For the text-containing cell, return its midpoint in (X, Y) coordinate format. 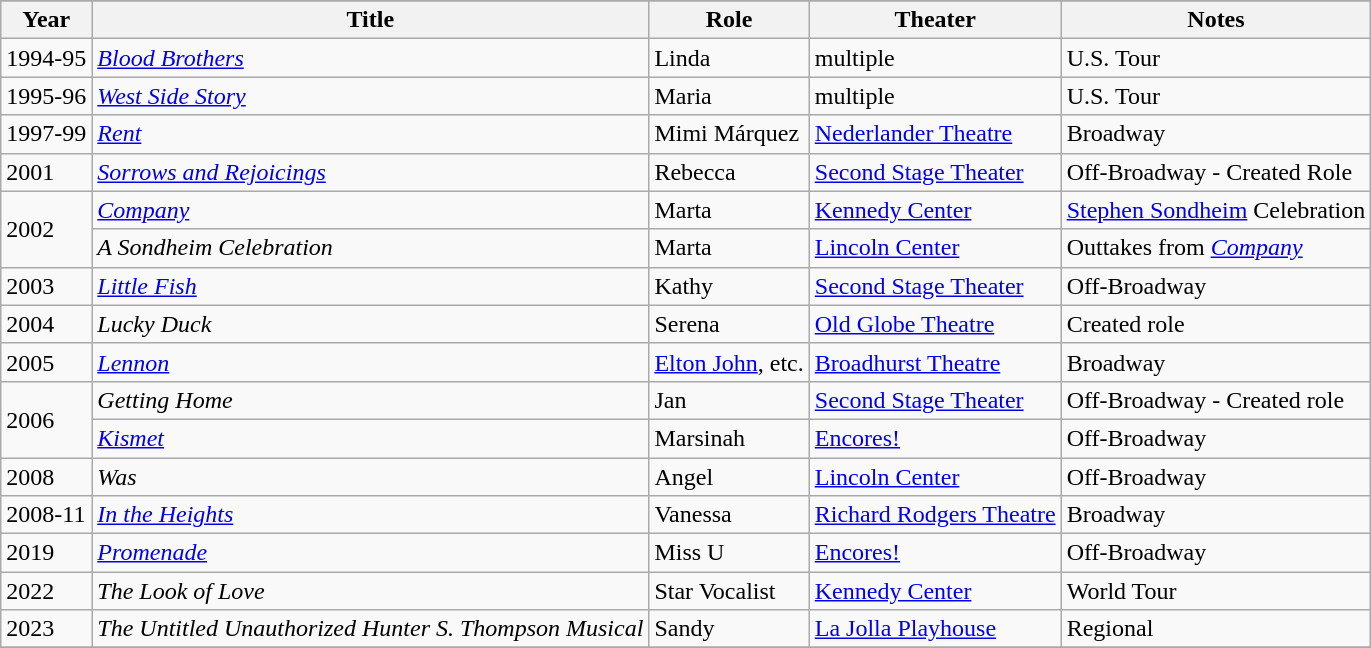
Promenade (370, 553)
Title (370, 20)
Off-Broadway - Created Role (1216, 172)
West Side Story (370, 96)
Blood Brothers (370, 58)
In the Heights (370, 515)
Richard Rodgers Theatre (935, 515)
2003 (46, 286)
Vanessa (729, 515)
Regional (1216, 629)
Serena (729, 324)
2002 (46, 229)
Outtakes from Company (1216, 248)
Theater (935, 20)
World Tour (1216, 591)
Elton John, etc. (729, 362)
Role (729, 20)
Lucky Duck (370, 324)
Marsinah (729, 438)
2006 (46, 419)
2005 (46, 362)
Old Globe Theatre (935, 324)
Year (46, 20)
Sorrows and Rejoicings (370, 172)
Miss U (729, 553)
Sandy (729, 629)
2008-11 (46, 515)
Rent (370, 134)
Kathy (729, 286)
Broadhurst Theatre (935, 362)
Notes (1216, 20)
1997-99 (46, 134)
Linda (729, 58)
The Look of Love (370, 591)
1994-95 (46, 58)
Stephen Sondheim Celebration (1216, 210)
1995-96 (46, 96)
Angel (729, 477)
Little Fish (370, 286)
Company (370, 210)
Nederlander Theatre (935, 134)
Maria (729, 96)
La Jolla Playhouse (935, 629)
Created role (1216, 324)
Jan (729, 400)
2019 (46, 553)
Star Vocalist (729, 591)
Was (370, 477)
2001 (46, 172)
Mimi Márquez (729, 134)
Kismet (370, 438)
A Sondheim Celebration (370, 248)
2008 (46, 477)
The Untitled Unauthorized Hunter S. Thompson Musical (370, 629)
Getting Home (370, 400)
2023 (46, 629)
Off-Broadway - Created role (1216, 400)
Rebecca (729, 172)
Lennon (370, 362)
2004 (46, 324)
2022 (46, 591)
